Locate the cell with the specified text and output its [x, y] center coordinate. 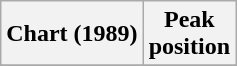
Peakposition [189, 34]
Chart (1989) [72, 34]
